Identify which cell holds the provided text, then report its (x, y) central coordinate. 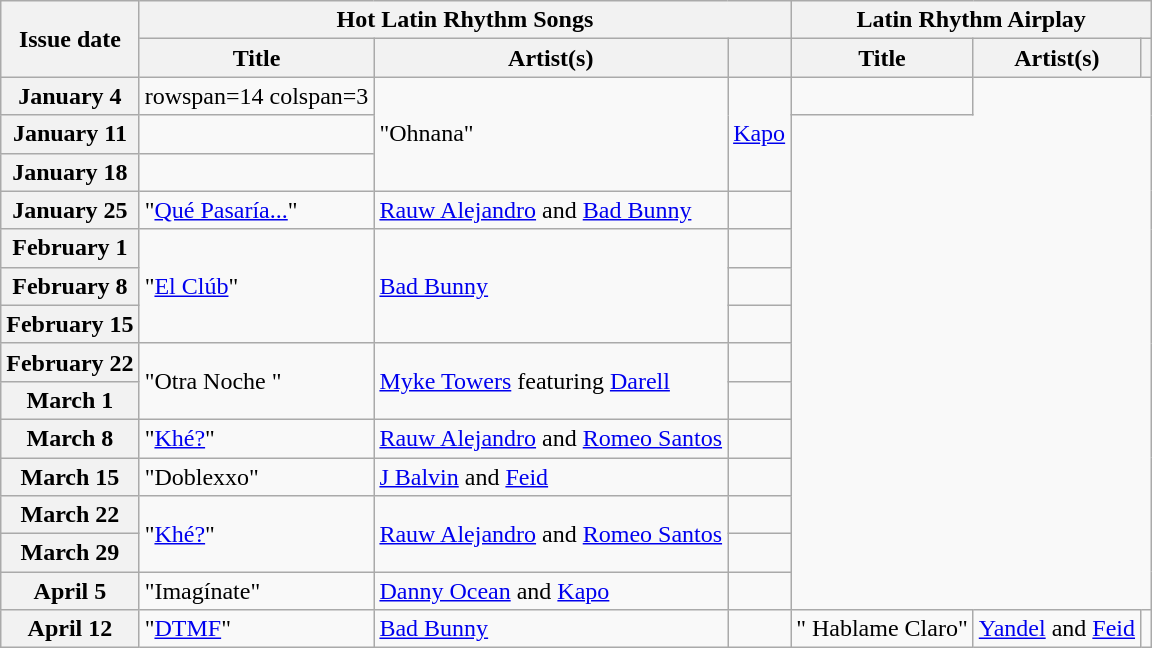
Yandel and Feid (1056, 629)
January 11 (70, 134)
"Imagínate" (256, 591)
March 8 (70, 438)
"Doblexxo" (256, 477)
April 5 (70, 591)
Issue date (70, 39)
February 1 (70, 248)
Danny Ocean and Kapo (551, 591)
January 25 (70, 210)
Myke Towers featuring Darell (551, 381)
Rauw Alejandro and Bad Bunny (551, 210)
"Otra Noche " (256, 381)
Hot Latin Rhythm Songs (465, 20)
"Ohnana" (551, 134)
Latin Rhythm Airplay (972, 20)
March 15 (70, 477)
March 29 (70, 553)
February 8 (70, 286)
"DTMF" (256, 629)
" Hablame Claro" (882, 629)
March 22 (70, 515)
January 18 (70, 172)
February 15 (70, 324)
rowspan=14 colspan=3 (256, 96)
April 12 (70, 629)
February 22 (70, 362)
"Qué Pasaría..." (256, 210)
Kapo (760, 134)
"El Clúb" (256, 286)
J Balvin and Feid (551, 477)
January 4 (70, 96)
March 1 (70, 400)
